Determine the [X, Y] coordinate at the center of the cell enclosing the given text.  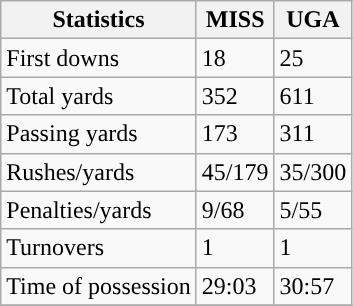
Turnovers [99, 248]
35/300 [313, 172]
Statistics [99, 20]
Passing yards [99, 134]
311 [313, 134]
Total yards [99, 96]
611 [313, 96]
30:57 [313, 286]
352 [235, 96]
MISS [235, 20]
25 [313, 58]
Penalties/yards [99, 210]
18 [235, 58]
45/179 [235, 172]
Rushes/yards [99, 172]
5/55 [313, 210]
29:03 [235, 286]
First downs [99, 58]
9/68 [235, 210]
UGA [313, 20]
Time of possession [99, 286]
173 [235, 134]
